Output the (X, Y) coordinate of the center of the cell containing the given text.  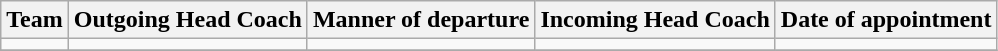
Outgoing Head Coach (188, 20)
Incoming Head Coach (655, 20)
Date of appointment (886, 20)
Team (35, 20)
Manner of departure (420, 20)
